Find where the given text appears and provide that cell's center as (x, y) coordinate. 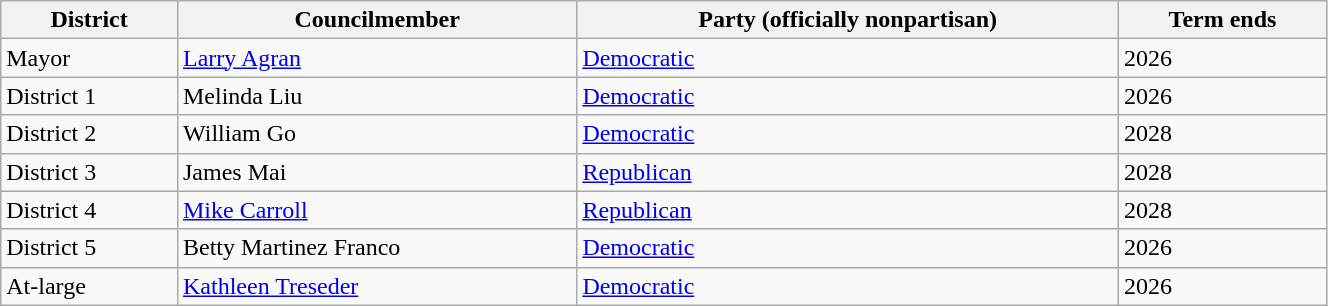
Larry Agran (376, 58)
District 4 (90, 210)
District 1 (90, 96)
Term ends (1223, 20)
Party (officially nonpartisan) (848, 20)
District (90, 20)
District 5 (90, 248)
Mike Carroll (376, 210)
Melinda Liu (376, 96)
Kathleen Treseder (376, 286)
District 3 (90, 172)
James Mai (376, 172)
William Go (376, 134)
District 2 (90, 134)
Betty Martinez Franco (376, 248)
Mayor (90, 58)
At-large (90, 286)
Councilmember (376, 20)
